Detect which cell encompasses the target text, then output its (x, y) center coordinate. 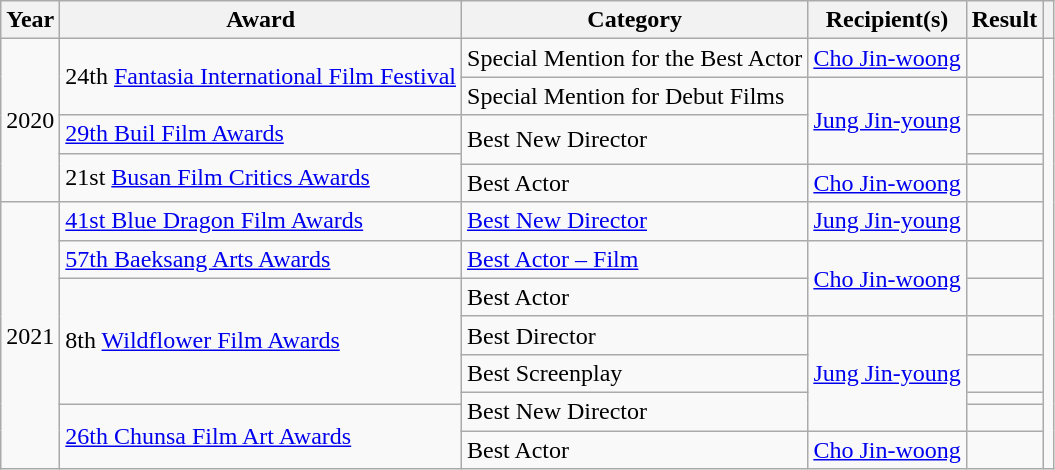
Category (635, 20)
57th Baeksang Arts Awards (261, 259)
Result (1004, 20)
Year (30, 20)
Special Mention for the Best Actor (635, 58)
Best Screenplay (635, 373)
21st Busan Film Critics Awards (261, 178)
Award (261, 20)
Special Mention for Debut Films (635, 96)
2021 (30, 335)
26th Chunsa Film Art Awards (261, 436)
Best Actor – Film (635, 259)
24th Fantasia International Film Festival (261, 77)
29th Buil Film Awards (261, 134)
8th Wildflower Film Awards (261, 340)
Recipient(s) (887, 20)
Best Director (635, 335)
2020 (30, 120)
41st Blue Dragon Film Awards (261, 221)
